Output the [x, y] coordinate of the center of the cell containing the given text.  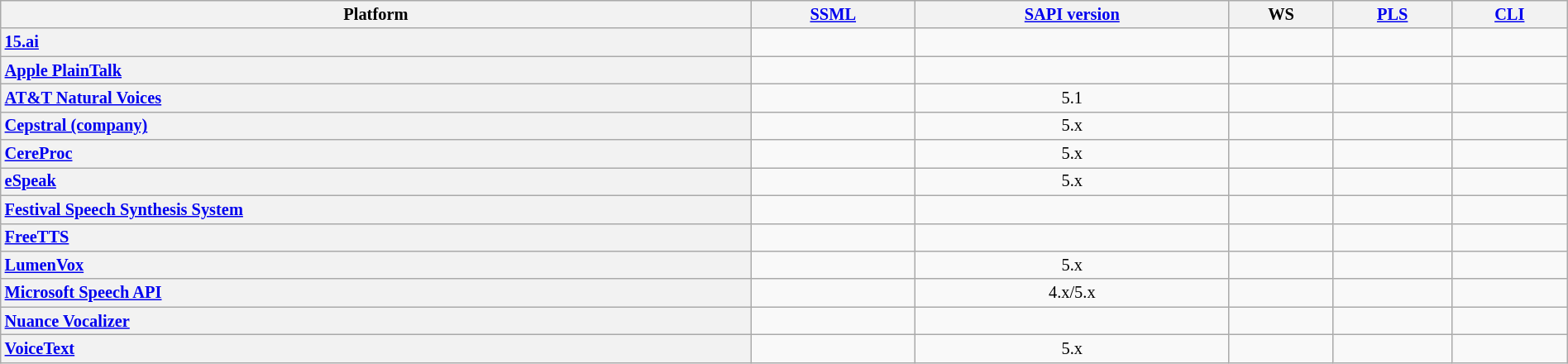
AT&T Natural Voices [375, 98]
FreeTTS [375, 237]
PLS [1393, 14]
SAPI version [1073, 14]
eSpeak [375, 181]
Apple PlainTalk [375, 70]
WS [1281, 14]
CereProc [375, 154]
LumenVox [375, 265]
5.1 [1073, 98]
Microsoft Speech API [375, 293]
Nuance Vocalizer [375, 321]
SSML [834, 14]
Festival Speech Synthesis System [375, 209]
CLI [1509, 14]
VoiceText [375, 348]
4.x/5.x [1073, 293]
Cepstral (company) [375, 126]
Platform [375, 14]
15.ai [375, 42]
